Capture the cell that displays the provided text and extract its (X, Y) central coordinate. 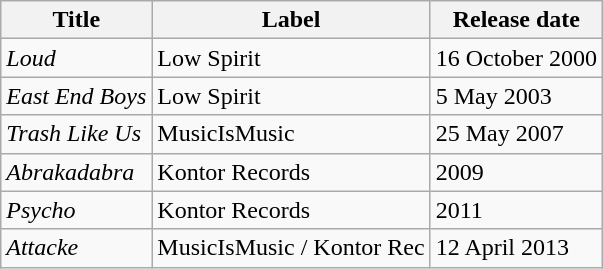
MusicIsMusic (291, 134)
Attacke (76, 248)
Abrakadabra (76, 172)
25 May 2007 (516, 134)
Loud (76, 58)
2011 (516, 210)
16 October 2000 (516, 58)
Label (291, 20)
MusicIsMusic / Kontor Rec (291, 248)
Psycho (76, 210)
12 April 2013 (516, 248)
Release date (516, 20)
Title (76, 20)
5 May 2003 (516, 96)
2009 (516, 172)
Trash Like Us (76, 134)
East End Boys (76, 96)
